Detect which cell encompasses the target text, then output its [x, y] center coordinate. 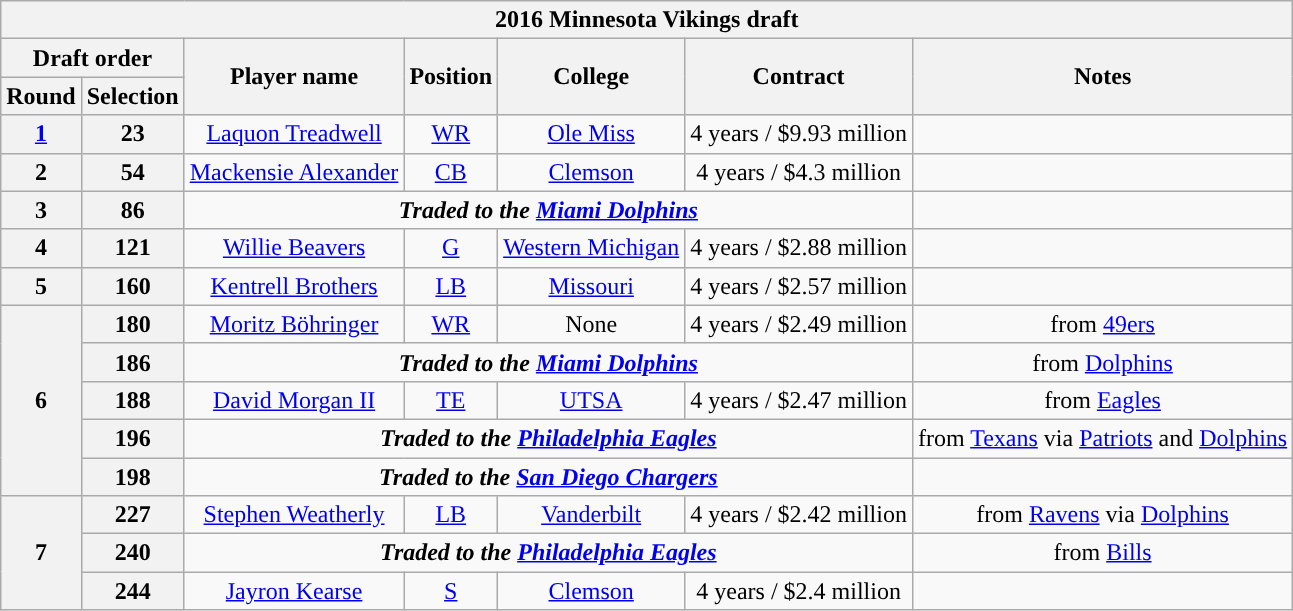
Notes [1102, 77]
180 [132, 324]
86 [132, 210]
121 [132, 248]
4 years / $2.49 million [799, 324]
Jayron Kearse [294, 591]
TE [451, 400]
6 [41, 400]
227 [132, 515]
from Bills [1102, 553]
Selection [132, 96]
5 [41, 286]
from 49ers [1102, 324]
College [592, 77]
from Texans via Patriots and Dolphins [1102, 438]
Stephen Weatherly [294, 515]
David Morgan II [294, 400]
CB [451, 172]
160 [132, 286]
Round [41, 96]
Ole Miss [592, 134]
196 [132, 438]
Vanderbilt [592, 515]
4 [41, 248]
Missouri [592, 286]
1 [41, 134]
54 [132, 172]
4 years / $2.42 million [799, 515]
Traded to the San Diego Chargers [548, 477]
Player name [294, 77]
7 [41, 553]
186 [132, 362]
188 [132, 400]
4 years / $9.93 million [799, 134]
from Ravens via Dolphins [1102, 515]
240 [132, 553]
4 years / $4.3 million [799, 172]
4 years / $2.47 million [799, 400]
4 years / $2.88 million [799, 248]
2016 Minnesota Vikings draft [647, 20]
Willie Beavers [294, 248]
4 years / $2.4 million [799, 591]
Laquon Treadwell [294, 134]
198 [132, 477]
Mackensie Alexander [294, 172]
G [451, 248]
from Dolphins [1102, 362]
2 [41, 172]
Contract [799, 77]
Moritz Böhringer [294, 324]
None [592, 324]
S [451, 591]
244 [132, 591]
4 years / $2.57 million [799, 286]
from Eagles [1102, 400]
Kentrell Brothers [294, 286]
Draft order [92, 58]
Western Michigan [592, 248]
3 [41, 210]
23 [132, 134]
UTSA [592, 400]
Position [451, 77]
